For the text-containing cell, return its midpoint in [X, Y] coordinate format. 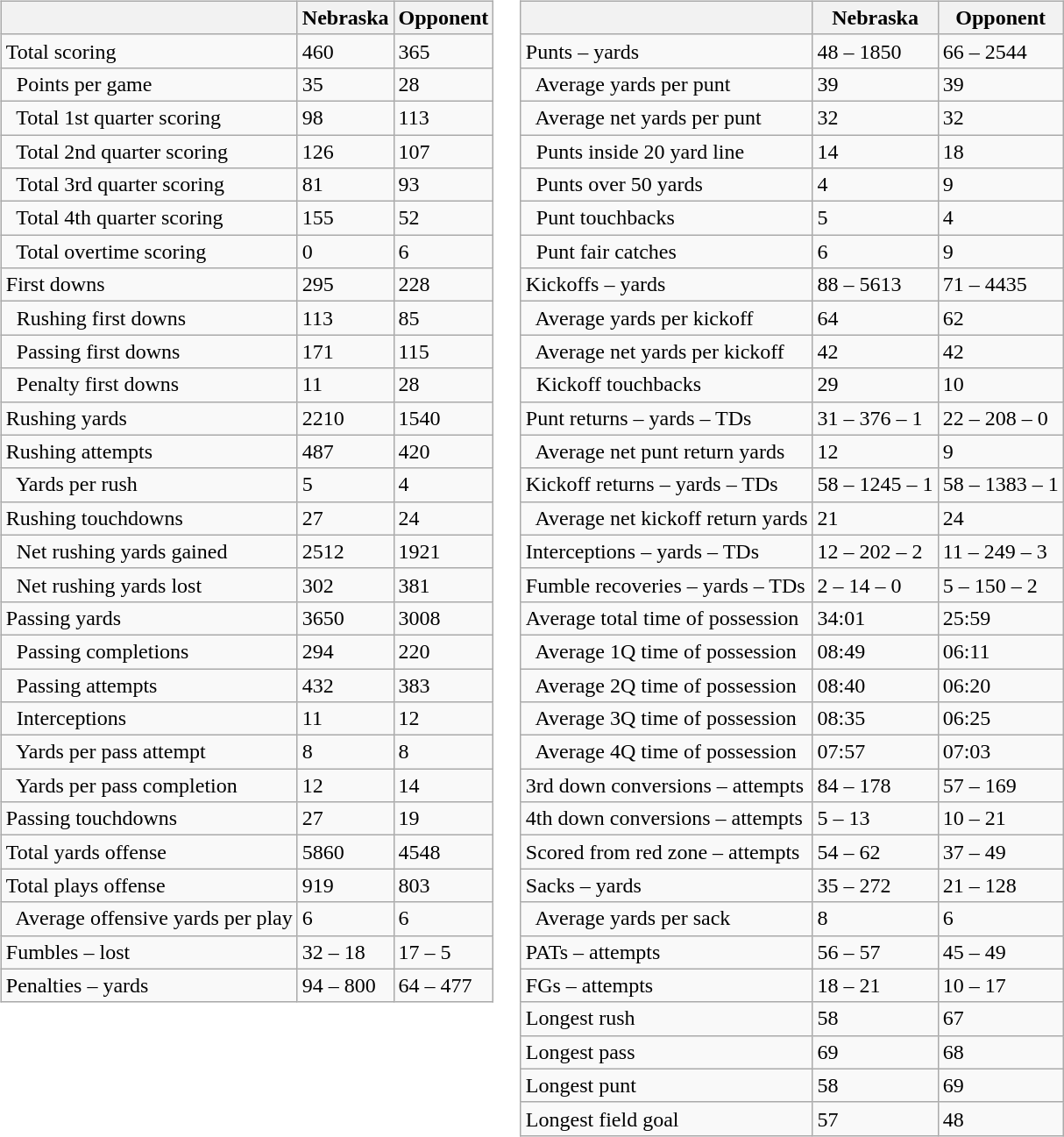
Net rushing yards lost [149, 585]
383 [443, 685]
Total 2nd quarter scoring [149, 152]
Passing completions [149, 651]
Total 3rd quarter scoring [149, 185]
171 [345, 352]
Average net yards per punt [666, 117]
25:59 [1001, 618]
31 – 376 – 1 [875, 418]
10 [1001, 385]
Average net yards per kickoff [666, 352]
2 – 14 – 0 [875, 585]
48 – 1850 [875, 51]
57 [875, 1119]
81 [345, 185]
Punt touchbacks [666, 218]
Total 1st quarter scoring [149, 117]
71 – 4435 [1001, 285]
Kickoff returns – yards – TDs [666, 485]
5 – 13 [875, 819]
52 [443, 218]
Rushing yards [149, 418]
58 – 1245 – 1 [875, 485]
Average net kickoff return yards [666, 518]
29 [875, 385]
3rd down conversions – attempts [666, 785]
19 [443, 819]
Yards per pass attempt [149, 752]
08:35 [875, 719]
98 [345, 117]
Punts – yards [666, 51]
Passing attempts [149, 685]
Penalty first downs [149, 385]
2210 [345, 418]
Scored from red zone – attempts [666, 852]
45 – 49 [1001, 952]
Passing touchdowns [149, 819]
Rushing touchdowns [149, 518]
21 [875, 518]
294 [345, 651]
Total 4th quarter scoring [149, 218]
07:57 [875, 752]
Kickoff touchbacks [666, 385]
Yards per pass completion [149, 785]
302 [345, 585]
FGs – attempts [666, 985]
Total overtime scoring [149, 252]
Total scoring [149, 51]
4548 [443, 852]
11 – 249 – 3 [1001, 551]
220 [443, 651]
67 [1001, 1019]
18 – 21 [875, 985]
66 – 2544 [1001, 51]
Punts inside 20 yard line [666, 152]
Average offensive yards per play [149, 919]
57 – 169 [1001, 785]
Punts over 50 yards [666, 185]
21 – 128 [1001, 885]
Longest field goal [666, 1119]
64 – 477 [443, 985]
First downs [149, 285]
Kickoffs – yards [666, 285]
Longest rush [666, 1019]
Average 1Q time of possession [666, 651]
34:01 [875, 618]
0 [345, 252]
Average 4Q time of possession [666, 752]
Average yards per punt [666, 84]
22 – 208 – 0 [1001, 418]
155 [345, 218]
4th down conversions – attempts [666, 819]
62 [1001, 318]
5 – 150 – 2 [1001, 585]
5860 [345, 852]
37 – 49 [1001, 852]
1540 [443, 418]
10 – 17 [1001, 985]
35 – 272 [875, 885]
10 – 21 [1001, 819]
Longest pass [666, 1052]
107 [443, 152]
PATs – attempts [666, 952]
48 [1001, 1119]
Average total time of possession [666, 618]
432 [345, 685]
07:03 [1001, 752]
Points per game [149, 84]
Average 3Q time of possession [666, 719]
58 – 1383 – 1 [1001, 485]
08:40 [875, 685]
56 – 57 [875, 952]
126 [345, 152]
Passing first downs [149, 352]
06:25 [1001, 719]
18 [1001, 152]
Passing yards [149, 618]
919 [345, 885]
487 [345, 451]
1921 [443, 551]
Punt returns – yards – TDs [666, 418]
Average yards per kickoff [666, 318]
Yards per rush [149, 485]
84 – 178 [875, 785]
88 – 5613 [875, 285]
Interceptions – yards – TDs [666, 551]
Punt fair catches [666, 252]
06:20 [1001, 685]
Total plays offense [149, 885]
Net rushing yards gained [149, 551]
Longest punt [666, 1085]
2512 [345, 551]
Sacks – yards [666, 885]
06:11 [1001, 651]
420 [443, 451]
Average yards per sack [666, 919]
Fumbles – lost [149, 952]
68 [1001, 1052]
3008 [443, 618]
35 [345, 84]
85 [443, 318]
Penalties – yards [149, 985]
Average net punt return yards [666, 451]
381 [443, 585]
93 [443, 185]
54 – 62 [875, 852]
3650 [345, 618]
08:49 [875, 651]
803 [443, 885]
Fumble recoveries – yards – TDs [666, 585]
295 [345, 285]
64 [875, 318]
12 – 202 – 2 [875, 551]
Rushing attempts [149, 451]
460 [345, 51]
94 – 800 [345, 985]
365 [443, 51]
228 [443, 285]
115 [443, 352]
32 – 18 [345, 952]
Interceptions [149, 719]
Average 2Q time of possession [666, 685]
17 – 5 [443, 952]
Total yards offense [149, 852]
Rushing first downs [149, 318]
